Detect which cell encompasses the target text, then output its (x, y) center coordinate. 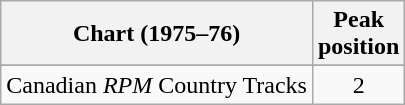
2 (358, 85)
Chart (1975–76) (157, 34)
Canadian RPM Country Tracks (157, 85)
Peakposition (358, 34)
